Return the [x, y] coordinate for the center point of the cell that contains the specified text.  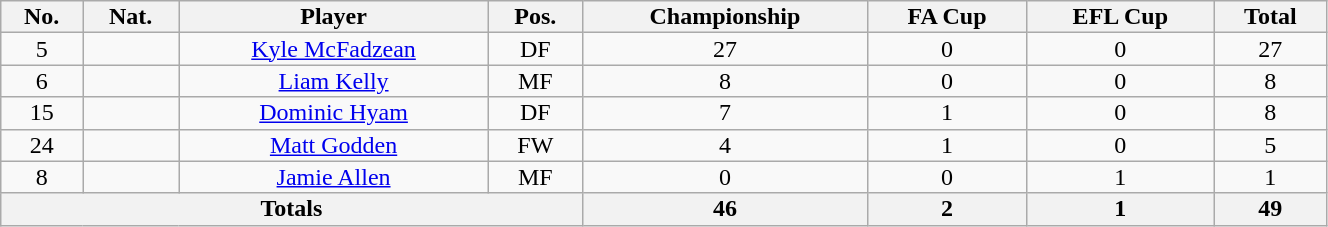
7 [725, 113]
EFL Cup [1120, 17]
Kyle McFadzean [334, 49]
Nat. [131, 17]
FA Cup [948, 17]
15 [42, 113]
6 [42, 81]
Liam Kelly [334, 81]
Player [334, 17]
Pos. [536, 17]
Jamie Allen [334, 177]
24 [42, 145]
Dominic Hyam [334, 113]
Total [1270, 17]
2 [948, 209]
Totals [292, 209]
Championship [725, 17]
Matt Godden [334, 145]
49 [1270, 209]
46 [725, 209]
FW [536, 145]
No. [42, 17]
4 [725, 145]
